Determine the (x, y) coordinate at the center of the cell enclosing the given text.  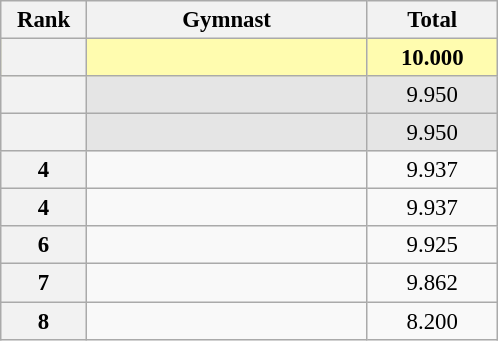
10.000 (432, 58)
Total (432, 20)
9.925 (432, 245)
8 (44, 321)
7 (44, 283)
6 (44, 245)
Rank (44, 20)
8.200 (432, 321)
9.862 (432, 283)
Gymnast (226, 20)
